Scan for the cell matching the given text and deliver its [X, Y] coordinate at center. 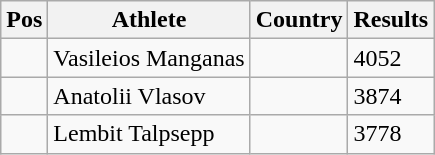
Pos [24, 20]
Lembit Talpsepp [149, 134]
4052 [391, 58]
Athlete [149, 20]
3778 [391, 134]
Results [391, 20]
Vasileios Manganas [149, 58]
Country [299, 20]
3874 [391, 96]
Anatolii Vlasov [149, 96]
